Return [X, Y] of the center of cell containing provided text 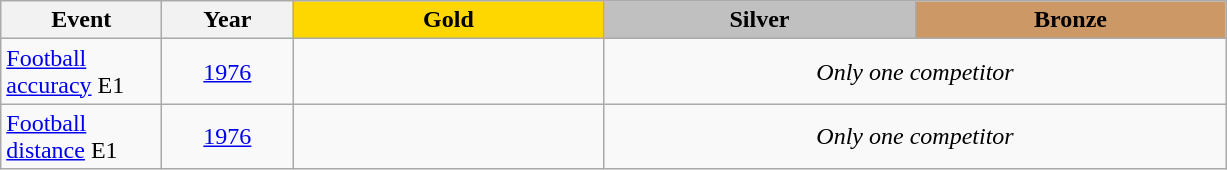
Football accuracy E1 [82, 72]
Year [228, 20]
Silver [760, 20]
Event [82, 20]
Football distance E1 [82, 136]
Gold [448, 20]
Bronze [1070, 20]
